Capture the cell that displays the provided text and extract its (X, Y) central coordinate. 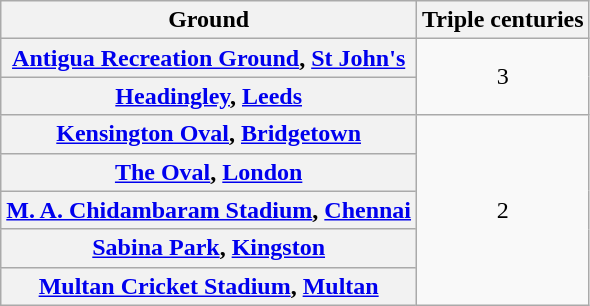
Kensington Oval, Bridgetown (209, 134)
Multan Cricket Stadium, Multan (209, 286)
2 (504, 210)
Triple centuries (504, 20)
Sabina Park, Kingston (209, 248)
Headingley, Leeds (209, 96)
Antigua Recreation Ground, St John's (209, 58)
The Oval, London (209, 172)
Ground (209, 20)
M. A. Chidambaram Stadium, Chennai (209, 210)
3 (504, 77)
